Extract the (X, Y) coordinate from the center of the cell holding the provided text.  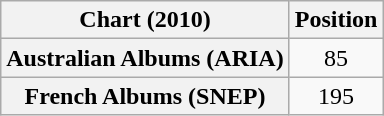
Australian Albums (ARIA) (145, 58)
Position (336, 20)
195 (336, 96)
Chart (2010) (145, 20)
French Albums (SNEP) (145, 96)
85 (336, 58)
